Find where the given text appears and provide that cell's center as [x, y] coordinate. 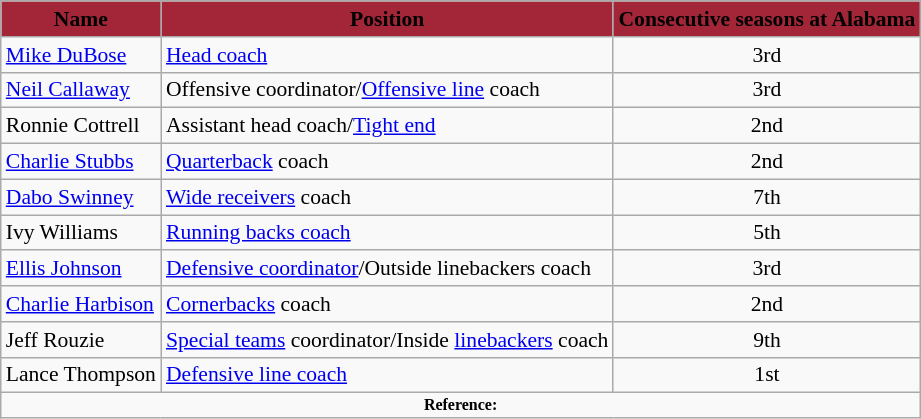
Assistant head coach/Tight end [388, 126]
Special teams coordinator/Inside linebackers coach [388, 340]
Offensive coordinator/Offensive line coach [388, 90]
Name [81, 19]
Dabo Swinney [81, 197]
Cornerbacks coach [388, 304]
Wide receivers coach [388, 197]
Neil Callaway [81, 90]
Ivy Williams [81, 233]
Position [388, 19]
Quarterback coach [388, 162]
Ellis Johnson [81, 269]
Lance Thompson [81, 375]
Charlie Harbison [81, 304]
Defensive coordinator/Outside linebackers coach [388, 269]
Running backs coach [388, 233]
1st [766, 375]
9th [766, 340]
Consecutive seasons at Alabama [766, 19]
5th [766, 233]
Ronnie Cottrell [81, 126]
7th [766, 197]
Jeff Rouzie [81, 340]
Mike DuBose [81, 55]
Charlie Stubbs [81, 162]
Head coach [388, 55]
Reference: [461, 405]
Defensive line coach [388, 375]
